For the text-containing cell, return its midpoint in (X, Y) coordinate format. 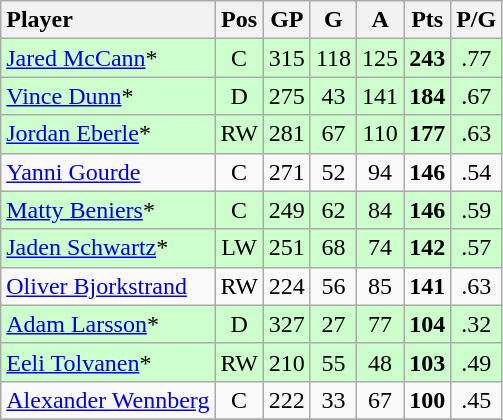
271 (286, 172)
Pos (239, 20)
.59 (476, 210)
.57 (476, 248)
Jaden Schwartz* (108, 248)
251 (286, 248)
LW (239, 248)
Jordan Eberle* (108, 134)
Vince Dunn* (108, 96)
.77 (476, 58)
315 (286, 58)
62 (333, 210)
177 (428, 134)
74 (380, 248)
68 (333, 248)
G (333, 20)
275 (286, 96)
56 (333, 286)
110 (380, 134)
27 (333, 324)
184 (428, 96)
.67 (476, 96)
.45 (476, 400)
Adam Larsson* (108, 324)
118 (333, 58)
104 (428, 324)
.49 (476, 362)
327 (286, 324)
52 (333, 172)
48 (380, 362)
84 (380, 210)
Jared McCann* (108, 58)
.32 (476, 324)
94 (380, 172)
103 (428, 362)
Oliver Bjorkstrand (108, 286)
A (380, 20)
Player (108, 20)
43 (333, 96)
224 (286, 286)
85 (380, 286)
Pts (428, 20)
.54 (476, 172)
125 (380, 58)
33 (333, 400)
55 (333, 362)
210 (286, 362)
100 (428, 400)
142 (428, 248)
281 (286, 134)
77 (380, 324)
249 (286, 210)
Yanni Gourde (108, 172)
Matty Beniers* (108, 210)
P/G (476, 20)
Eeli Tolvanen* (108, 362)
GP (286, 20)
222 (286, 400)
243 (428, 58)
Alexander Wennberg (108, 400)
